Find where the given text appears and provide that cell's center as (x, y) coordinate. 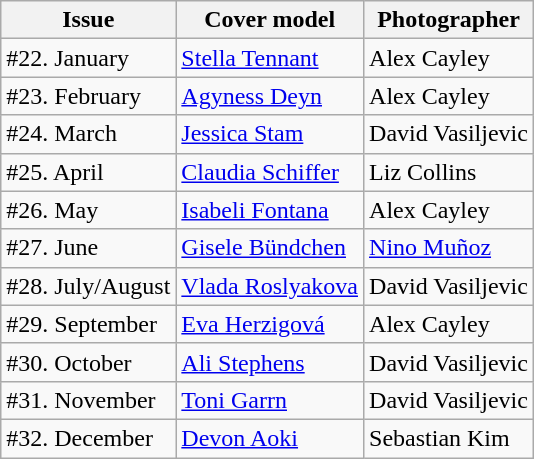
Photographer (449, 20)
Eva Herzigová (270, 324)
#28. July/August (88, 286)
Vlada Roslyakova (270, 286)
#29. September (88, 324)
Toni Garrn (270, 400)
#25. April (88, 172)
#22. January (88, 58)
Isabeli Fontana (270, 210)
Stella Tennant (270, 58)
Claudia Schiffer (270, 172)
Sebastian Kim (449, 438)
Issue (88, 20)
Gisele Bündchen (270, 248)
#32. December (88, 438)
Jessica Stam (270, 134)
#24. March (88, 134)
Nino Muñoz (449, 248)
Ali Stephens (270, 362)
Liz Collins (449, 172)
Cover model (270, 20)
#26. May (88, 210)
#27. June (88, 248)
#30. October (88, 362)
Agyness Deyn (270, 96)
#23. February (88, 96)
Devon Aoki (270, 438)
#31. November (88, 400)
